Provide the [x, y] coordinate of the cell's center where the given text is located.  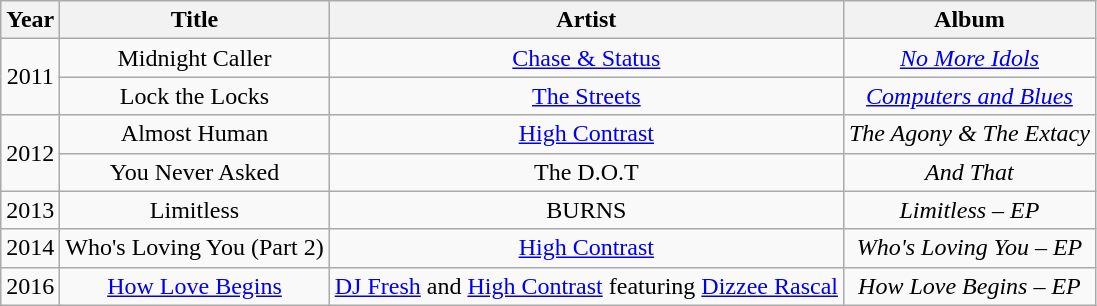
And That [969, 172]
Album [969, 20]
How Love Begins [194, 286]
2016 [30, 286]
Artist [586, 20]
2012 [30, 153]
The Streets [586, 96]
Almost Human [194, 134]
The D.O.T [586, 172]
No More Idols [969, 58]
2014 [30, 248]
Title [194, 20]
How Love Begins – EP [969, 286]
Year [30, 20]
Who's Loving You (Part 2) [194, 248]
Who's Loving You – EP [969, 248]
DJ Fresh and High Contrast featuring Dizzee Rascal [586, 286]
BURNS [586, 210]
Lock the Locks [194, 96]
You Never Asked [194, 172]
Computers and Blues [969, 96]
Limitless – EP [969, 210]
2013 [30, 210]
The Agony & The Extacy [969, 134]
Midnight Caller [194, 58]
2011 [30, 77]
Limitless [194, 210]
Chase & Status [586, 58]
